Determine the [x, y] coordinate at the center of the cell enclosing the given text.  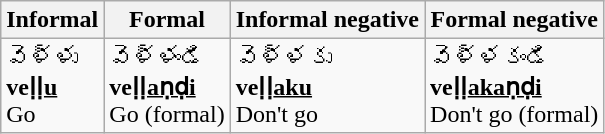
Formal negative [514, 20]
వెళ్ళకండిveḷḷakaṇḍiDon't go (formal) [514, 86]
వెళ్ళకుveḷḷakuDon't go [327, 86]
Informal [52, 20]
వెళ్ళండిveḷḷaṇḍiGo (formal) [167, 86]
Informal negative [327, 20]
Formal [167, 20]
వెళ్ళుveḷḷuGo [52, 86]
